Identify which cell holds the provided text, then report its [X, Y] central coordinate. 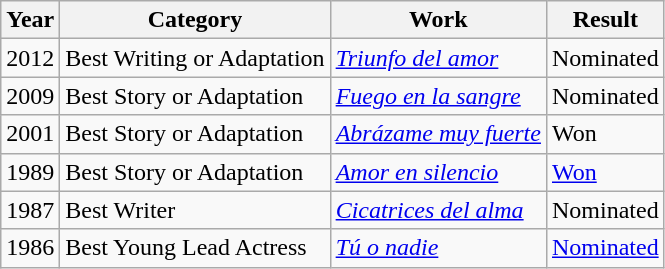
Tú o nadie [438, 248]
Cicatrices del alma [438, 210]
Best Young Lead Actress [195, 248]
Fuego en la sangre [438, 96]
Year [30, 20]
1986 [30, 248]
Category [195, 20]
Result [605, 20]
Abrázame muy fuerte [438, 134]
2001 [30, 134]
Work [438, 20]
Best Writing or Adaptation [195, 58]
1989 [30, 172]
1987 [30, 210]
2012 [30, 58]
Amor en silencio [438, 172]
Best Writer [195, 210]
2009 [30, 96]
Triunfo del amor [438, 58]
